Locate the cell with the specified text and output its (X, Y) center coordinate. 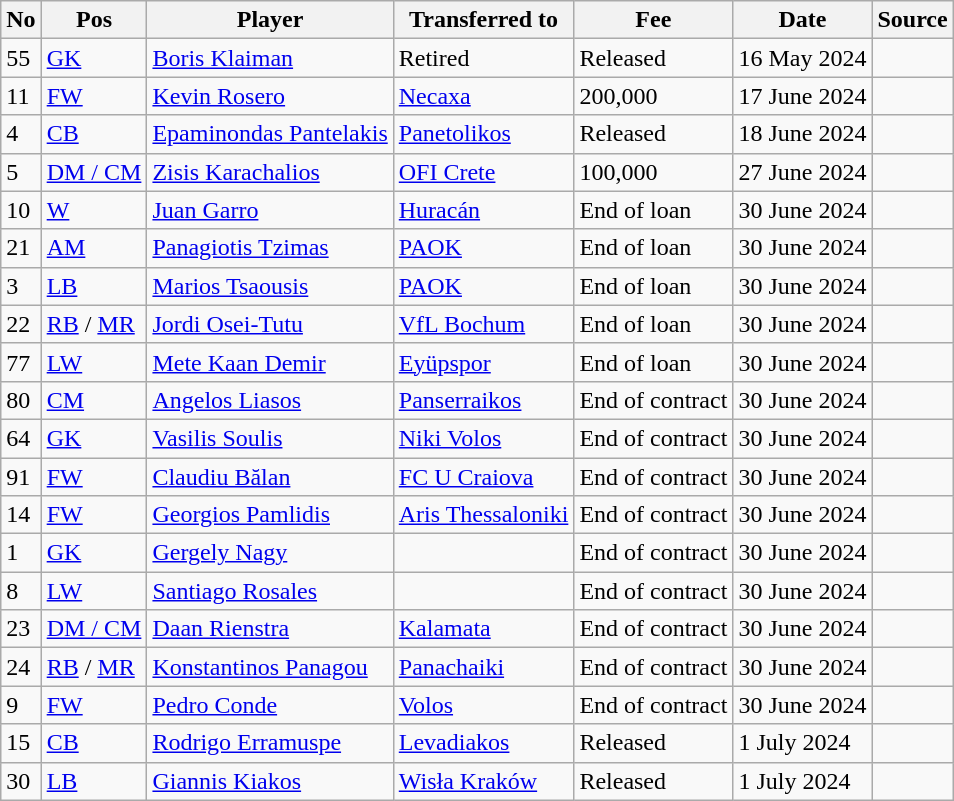
Kalamata (484, 629)
8 (21, 591)
Daan Rienstra (270, 629)
Claudiu Bălan (270, 477)
Vasilis Soulis (270, 438)
200,000 (654, 96)
Source (912, 20)
Wisła Kraków (484, 781)
Epaminondas Pantelakis (270, 134)
100,000 (654, 172)
55 (21, 58)
Player (270, 20)
Santiago Rosales (270, 591)
64 (21, 438)
Mete Kaan Demir (270, 362)
15 (21, 743)
Zisis Karachalios (270, 172)
Pedro Conde (270, 705)
Panagiotis Tzimas (270, 248)
Angelos Liasos (270, 400)
27 June 2024 (802, 172)
Giannis Kiakos (270, 781)
Jordi Osei-Tutu (270, 324)
CM (94, 400)
11 (21, 96)
24 (21, 667)
30 (21, 781)
Huracán (484, 210)
21 (21, 248)
Fee (654, 20)
Konstantinos Panagou (270, 667)
Marios Tsaousis (270, 286)
No (21, 20)
Boris Klaiman (270, 58)
22 (21, 324)
W (94, 210)
17 June 2024 (802, 96)
1 (21, 553)
91 (21, 477)
10 (21, 210)
Gergely Nagy (270, 553)
Pos (94, 20)
16 May 2024 (802, 58)
Necaxa (484, 96)
14 (21, 515)
Levadiakos (484, 743)
Juan Garro (270, 210)
77 (21, 362)
9 (21, 705)
Kevin Rosero (270, 96)
Panserraikos (484, 400)
VfL Bochum (484, 324)
Eyüpspor (484, 362)
23 (21, 629)
AM (94, 248)
Retired (484, 58)
Georgios Pamlidis (270, 515)
5 (21, 172)
Niki Volos (484, 438)
FC U Craiova (484, 477)
Date (802, 20)
4 (21, 134)
Rodrigo Erramuspe (270, 743)
Aris Thessaloniki (484, 515)
Panachaiki (484, 667)
80 (21, 400)
18 June 2024 (802, 134)
OFI Crete (484, 172)
Volos (484, 705)
Panetolikos (484, 134)
3 (21, 286)
Transferred to (484, 20)
